Search for the cell housing the specified text and yield its [X, Y] center coordinate. 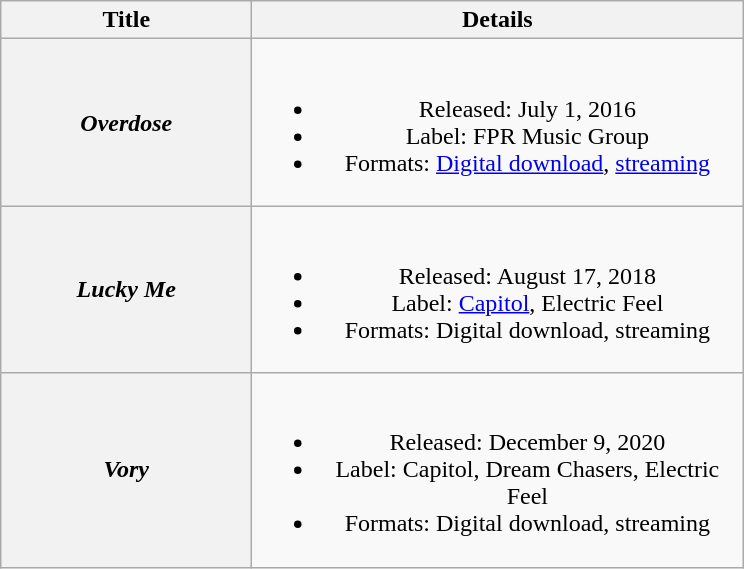
Vory [126, 470]
Lucky Me [126, 290]
Title [126, 20]
Released: August 17, 2018Label: Capitol, Electric FeelFormats: Digital download, streaming [498, 290]
Overdose [126, 122]
Details [498, 20]
Released: December 9, 2020Label: Capitol, Dream Chasers, Electric FeelFormats: Digital download, streaming [498, 470]
Released: July 1, 2016Label: FPR Music GroupFormats: Digital download, streaming [498, 122]
